From the cell containing the given text, extract its center point as (x, y) coordinate. 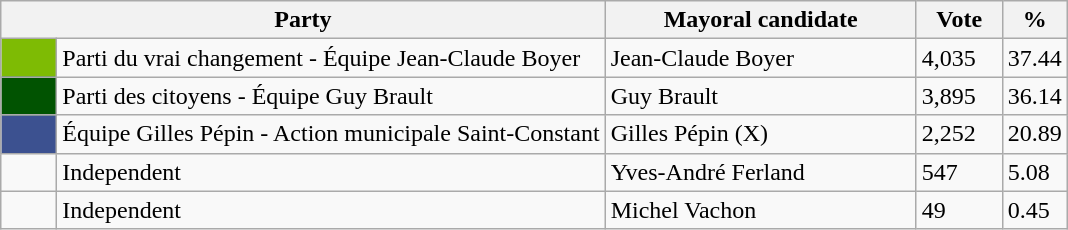
Parti des citoyens - Équipe Guy Brault (331, 96)
Gilles Pépin (X) (760, 134)
Mayoral candidate (760, 20)
Michel Vachon (760, 210)
5.08 (1034, 172)
% (1034, 20)
0.45 (1034, 210)
3,895 (959, 96)
Vote (959, 20)
Party (303, 20)
49 (959, 210)
Yves-André Ferland (760, 172)
Parti du vrai changement - Équipe Jean-Claude Boyer (331, 58)
547 (959, 172)
Jean-Claude Boyer (760, 58)
Équipe Gilles Pépin - Action municipale Saint-Constant (331, 134)
37.44 (1034, 58)
36.14 (1034, 96)
2,252 (959, 134)
20.89 (1034, 134)
Guy Brault (760, 96)
4,035 (959, 58)
